Extract the [X, Y] coordinate from the center of the cell holding the provided text.  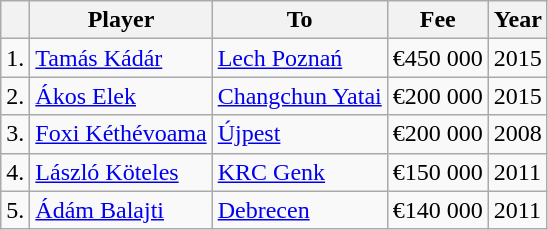
3. [16, 134]
László Köteles [121, 172]
Fee [438, 20]
Ákos Elek [121, 96]
2. [16, 96]
Player [121, 20]
Lech Poznań [300, 58]
4. [16, 172]
KRC Genk [300, 172]
€150 000 [438, 172]
To [300, 20]
2008 [518, 134]
5. [16, 210]
1. [16, 58]
Debrecen [300, 210]
Foxi Kéthévoama [121, 134]
Year [518, 20]
Changchun Yatai [300, 96]
€140 000 [438, 210]
Tamás Kádár [121, 58]
Újpest [300, 134]
€450 000 [438, 58]
Ádám Balajti [121, 210]
